For the text-containing cell, return its midpoint in (X, Y) coordinate format. 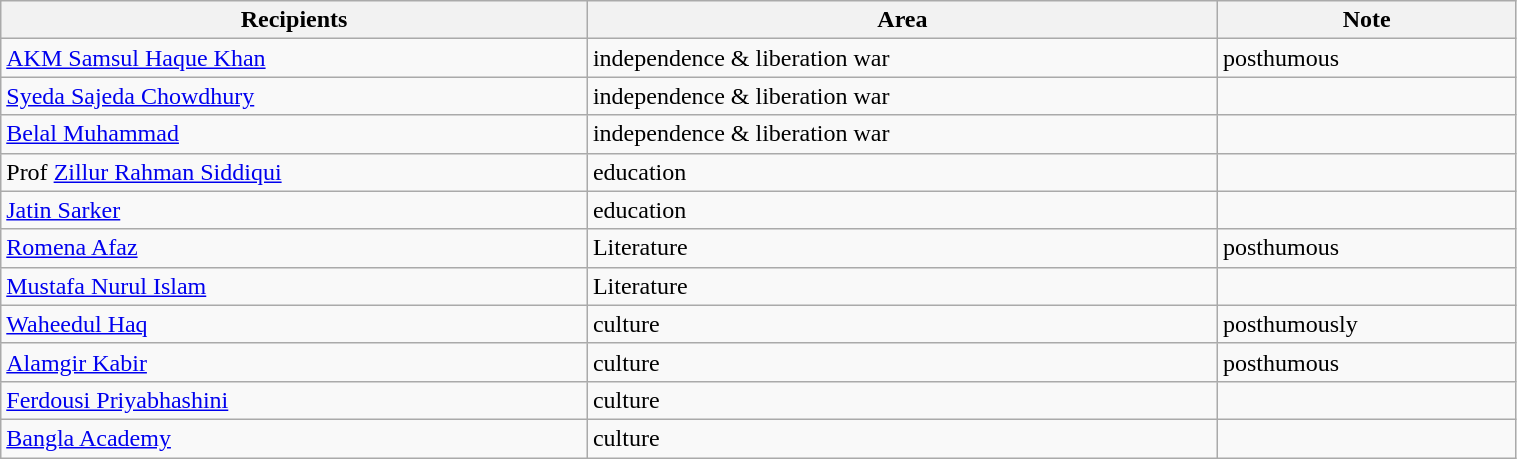
Alamgir Kabir (294, 362)
AKM Samsul Haque Khan (294, 58)
Romena Afaz (294, 248)
Belal Muhammad (294, 134)
Recipients (294, 20)
Note (1366, 20)
posthumously (1366, 324)
Ferdousi Priyabhashini (294, 400)
Syeda Sajeda Chowdhury (294, 96)
Bangla Academy (294, 438)
Waheedul Haq (294, 324)
Mustafa Nurul Islam (294, 286)
Area (902, 20)
Prof Zillur Rahman Siddiqui (294, 172)
Jatin Sarker (294, 210)
